Extract the [X, Y] coordinate from the center of the cell holding the provided text.  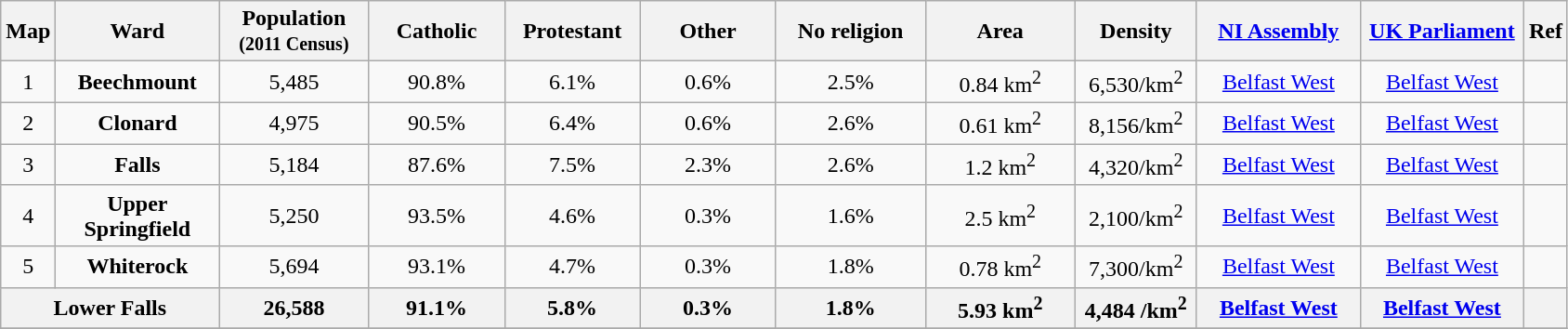
Map [28, 32]
0.61 km2 [1000, 123]
4,975 [294, 123]
6.4% [572, 123]
4.6% [572, 216]
Density [1135, 32]
8,156/km2 [1135, 123]
4.7% [572, 268]
5,485 [294, 82]
Whiterock [137, 268]
Upper Springfield [137, 216]
93.1% [437, 268]
5,250 [294, 216]
4,484 /km2 [1135, 309]
No religion [851, 32]
87.6% [437, 165]
2,100/km2 [1135, 216]
2.3% [708, 165]
93.5% [437, 216]
5.8% [572, 309]
26,588 [294, 309]
Other [708, 32]
Area [1000, 32]
0.78 km2 [1000, 268]
5,184 [294, 165]
91.1% [437, 309]
Falls [137, 165]
1.2 km2 [1000, 165]
Beechmount [137, 82]
UK Parliament [1442, 32]
4 [28, 216]
2.5% [851, 82]
1.6% [851, 216]
Clonard [137, 123]
6.1% [572, 82]
2.5 km2 [1000, 216]
Population (2011 Census) [294, 32]
90.5% [437, 123]
7,300/km2 [1135, 268]
6,530/km2 [1135, 82]
90.8% [437, 82]
7.5% [572, 165]
5.93 km2 [1000, 309]
5 [28, 268]
4,320/km2 [1135, 165]
Lower Falls [110, 309]
1 [28, 82]
Catholic [437, 32]
3 [28, 165]
NI Assembly [1278, 32]
2 [28, 123]
Ward [137, 32]
Protestant [572, 32]
Ref [1546, 32]
5,694 [294, 268]
0.84 km2 [1000, 82]
